Find where the given text appears and provide that cell's center as [X, Y] coordinate. 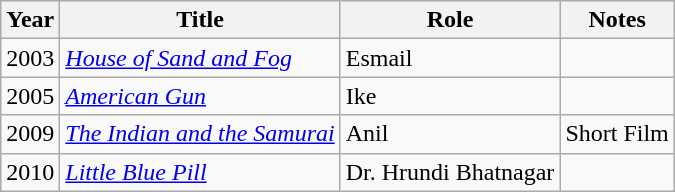
2005 [30, 96]
2010 [30, 172]
Year [30, 20]
Dr. Hrundi Bhatnagar [450, 172]
Short Film [617, 134]
Esmail [450, 58]
Title [200, 20]
2003 [30, 58]
Anil [450, 134]
2009 [30, 134]
Notes [617, 20]
The Indian and the Samurai [200, 134]
American Gun [200, 96]
Little Blue Pill [200, 172]
Ike [450, 96]
House of Sand and Fog [200, 58]
Role [450, 20]
